Return the (X, Y) coordinate for the center point of the cell that contains the specified text.  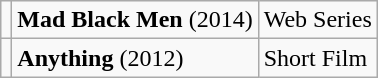
Short Film (318, 58)
Mad Black Men (2014) (135, 20)
Web Series (318, 20)
Anything (2012) (135, 58)
